Locate the cell with the specified text and output its [X, Y] center coordinate. 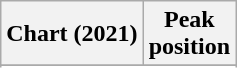
Chart (2021) [72, 34]
Peakposition [189, 34]
